For the text-containing cell, return its midpoint in [X, Y] coordinate format. 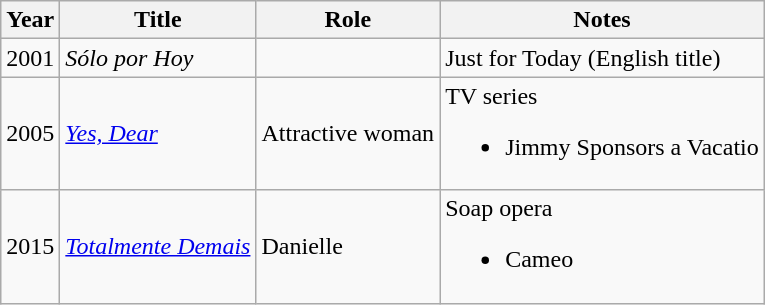
Yes, Dear [158, 134]
Danielle [348, 246]
2005 [30, 134]
Sólo por Hoy [158, 58]
Title [158, 20]
Notes [602, 20]
Year [30, 20]
Role [348, 20]
2015 [30, 246]
Totalmente Demais [158, 246]
Attractive woman [348, 134]
2001 [30, 58]
TV seriesJimmy Sponsors a Vacatio [602, 134]
Just for Today (English title) [602, 58]
Soap operaCameo [602, 246]
